From the cell containing the given text, extract its center point as [x, y] coordinate. 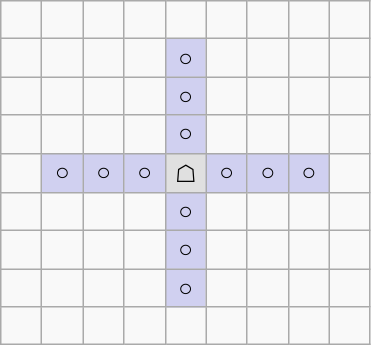
☖ [186, 173]
